Search for the cell housing the specified text and yield its (X, Y) center coordinate. 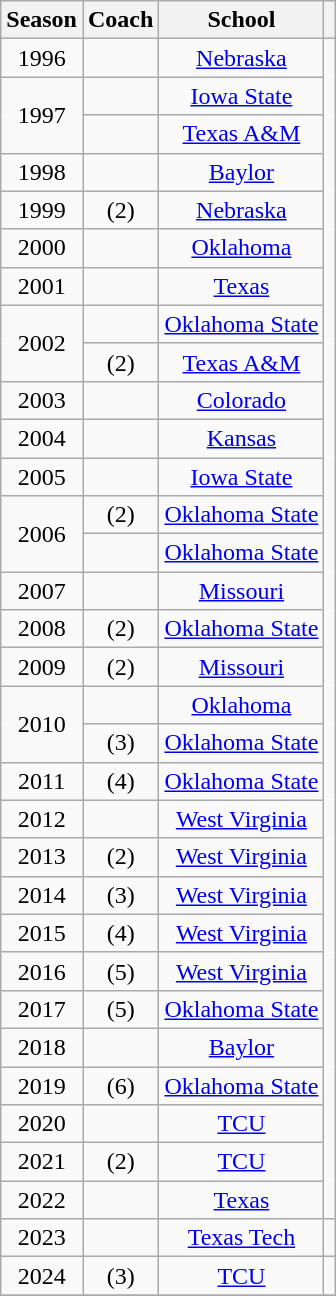
2009 (42, 667)
2015 (42, 933)
2008 (42, 629)
2000 (42, 248)
2019 (42, 1085)
2016 (42, 971)
2007 (42, 591)
2021 (42, 1162)
2001 (42, 286)
1998 (42, 172)
Colorado (242, 400)
2023 (42, 1238)
2013 (42, 857)
1999 (42, 210)
(6) (120, 1085)
2002 (42, 343)
2004 (42, 438)
2012 (42, 819)
2014 (42, 895)
2024 (42, 1276)
Texas Tech (242, 1238)
School (242, 20)
1997 (42, 115)
2011 (42, 781)
2022 (42, 1200)
2020 (42, 1124)
Season (42, 20)
2003 (42, 400)
2005 (42, 477)
Coach (120, 20)
2018 (42, 1047)
2010 (42, 724)
1996 (42, 58)
Kansas (242, 438)
2017 (42, 1009)
2006 (42, 534)
